Locate the cell with the specified text and output its (x, y) center coordinate. 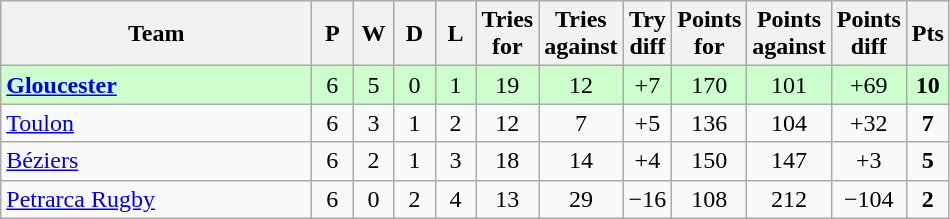
+7 (648, 85)
108 (710, 199)
104 (789, 123)
136 (710, 123)
Tries for (508, 34)
D (414, 34)
18 (508, 161)
Petrarca Rugby (156, 199)
Points for (710, 34)
19 (508, 85)
+32 (868, 123)
Béziers (156, 161)
10 (928, 85)
170 (710, 85)
L (456, 34)
+3 (868, 161)
P (332, 34)
13 (508, 199)
Pts (928, 34)
Team (156, 34)
29 (581, 199)
4 (456, 199)
Gloucester (156, 85)
212 (789, 199)
−104 (868, 199)
+4 (648, 161)
W (374, 34)
Try diff (648, 34)
+69 (868, 85)
150 (710, 161)
Toulon (156, 123)
Points diff (868, 34)
+5 (648, 123)
147 (789, 161)
Points against (789, 34)
Tries against (581, 34)
101 (789, 85)
14 (581, 161)
−16 (648, 199)
